Return the [x, y] coordinate for the center point of the cell that contains the specified text.  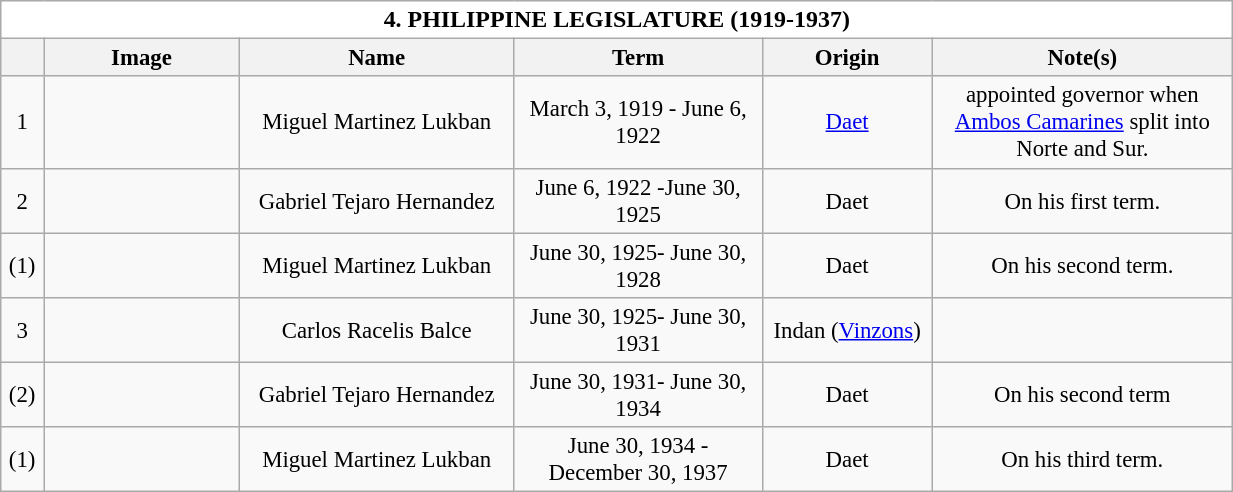
Origin [847, 58]
June 30, 1925- June 30, 1928 [638, 266]
Carlos Racelis Balce [376, 330]
June 6, 1922 -June 30, 1925 [638, 200]
June 30, 1931- June 30, 1934 [638, 394]
Name [376, 58]
1 [22, 123]
March 3, 1919 - June 6, 1922 [638, 123]
appointed governor when Ambos Camarines split into Norte and Sur. [1082, 123]
3 [22, 330]
Term [638, 58]
June 30, 1925- June 30, 1931 [638, 330]
4. PHILIPPINE LEGISLATURE (1919-1937) [617, 20]
2 [22, 200]
On his second term [1082, 394]
(2) [22, 394]
On his second term. [1082, 266]
Image [142, 58]
Indan (Vinzons) [847, 330]
On his first term. [1082, 200]
June 30, 1934 - December 30, 1937 [638, 460]
On his third term. [1082, 460]
Note(s) [1082, 58]
